Detect which cell encompasses the target text, then output its [X, Y] center coordinate. 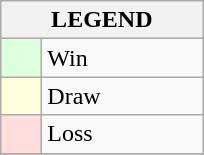
Win [122, 58]
Draw [122, 96]
Loss [122, 134]
LEGEND [102, 20]
